Locate the cell with the specified text and output its (x, y) center coordinate. 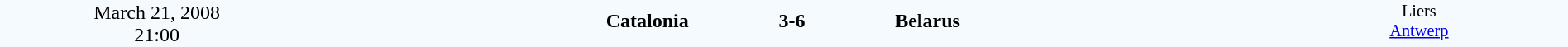
3-6 (791, 21)
Catalonia (501, 21)
LiersAntwerp (1419, 23)
March 21, 200821:00 (157, 23)
Belarus (1082, 21)
